From the cell containing the given text, extract its center point as (X, Y) coordinate. 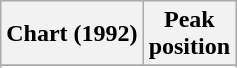
Peakposition (189, 34)
Chart (1992) (72, 34)
